Pinpoint the cell where the given text exists, returning its [x, y] midpoint coordinate. 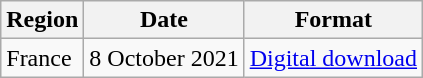
Date [164, 20]
France [42, 58]
Format [333, 20]
Region [42, 20]
8 October 2021 [164, 58]
Digital download [333, 58]
